Output the (x, y) coordinate of the center of the cell containing the given text.  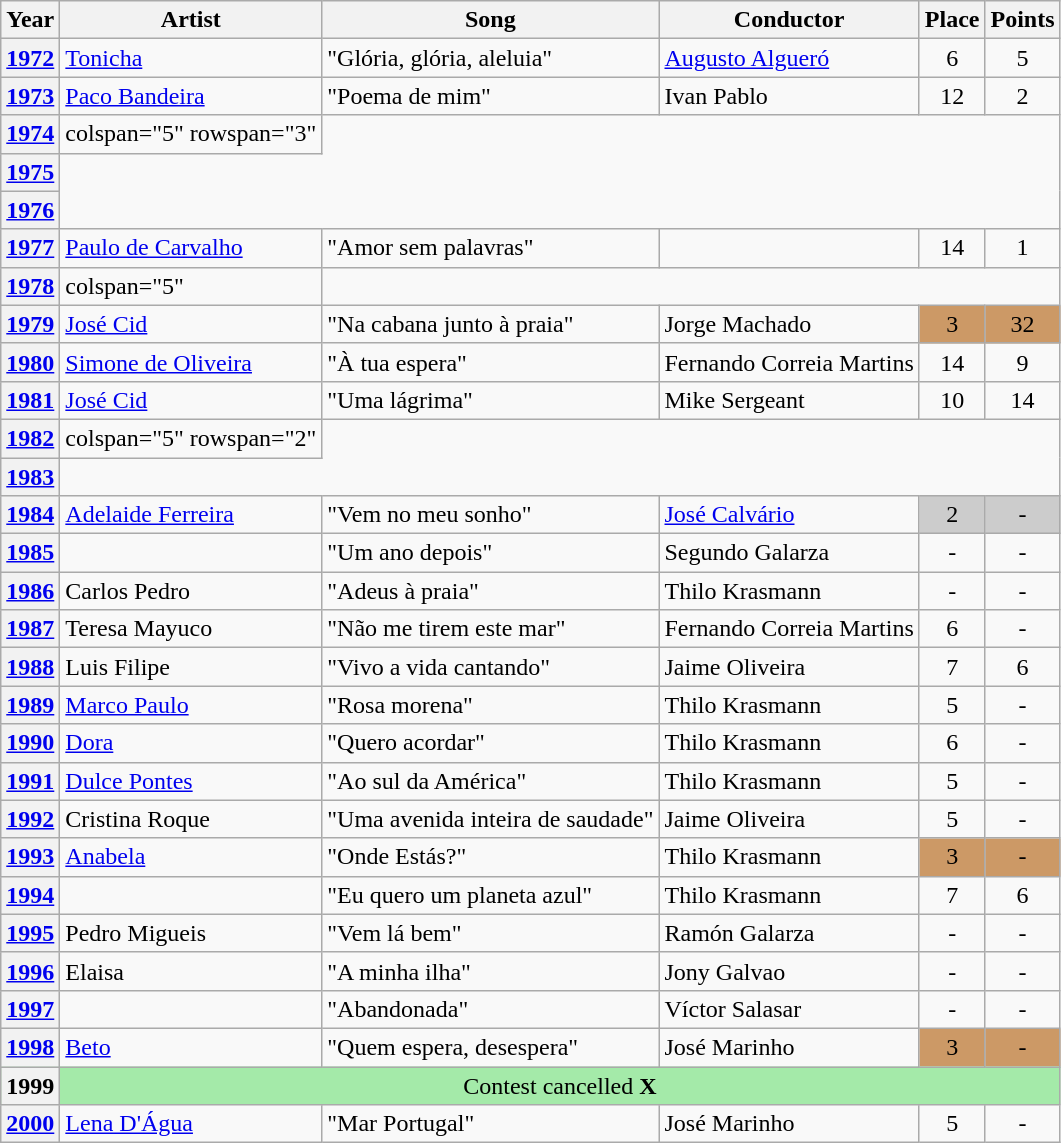
"Ao sul da América" (490, 781)
"Vivo a vida cantando" (490, 667)
1991 (30, 781)
1984 (30, 515)
"Mar Portugal" (490, 1124)
Elaisa (191, 971)
Simone de Oliveira (191, 362)
1998 (30, 1047)
Dulce Pontes (191, 781)
1997 (30, 1009)
Points (1022, 20)
"Uma lágrima" (490, 400)
1976 (30, 210)
Lena D'Água (191, 1124)
1975 (30, 172)
Teresa Mayuco (191, 629)
Beto (191, 1047)
12 (952, 96)
Anabela (191, 857)
Paulo de Carvalho (191, 248)
"Uma avenida inteira de saudade" (490, 819)
"À tua espera" (490, 362)
Artist (191, 20)
1988 (30, 667)
"Não me tirem este mar" (490, 629)
Song (490, 20)
1979 (30, 324)
"Vem no meu sonho" (490, 515)
"A minha ilha" (490, 971)
Augusto Algueró (789, 58)
"Vem lá bem" (490, 933)
1990 (30, 743)
1973 (30, 96)
Carlos Pedro (191, 591)
Víctor Salasar (789, 1009)
1995 (30, 933)
"Um ano depois" (490, 553)
1987 (30, 629)
Ivan Pablo (789, 96)
colspan="5" rowspan="3" (191, 134)
9 (1022, 362)
1996 (30, 971)
Paco Bandeira (191, 96)
Cristina Roque (191, 819)
1972 (30, 58)
colspan="5" (191, 286)
"Quem espera, desespera" (490, 1047)
"Eu quero um planeta azul" (490, 895)
Contest cancelled X (560, 1085)
1978 (30, 286)
Luis Filipe (191, 667)
"Quero acordar" (490, 743)
Pedro Migueis (191, 933)
Year (30, 20)
1986 (30, 591)
Conductor (789, 20)
"Rosa morena" (490, 705)
1 (1022, 248)
1974 (30, 134)
32 (1022, 324)
Marco Paulo (191, 705)
1994 (30, 895)
"Amor sem palavras" (490, 248)
"Poema de mim" (490, 96)
Segundo Galarza (789, 553)
Jorge Machado (789, 324)
"Adeus à praia" (490, 591)
1982 (30, 438)
colspan="5" rowspan="2" (191, 438)
José Calvário (789, 515)
Ramón Galarza (789, 933)
1992 (30, 819)
Place (952, 20)
1999 (30, 1085)
Tonicha (191, 58)
1980 (30, 362)
Mike Sergeant (789, 400)
2000 (30, 1124)
"Abandonada" (490, 1009)
10 (952, 400)
1981 (30, 400)
1985 (30, 553)
Dora (191, 743)
1993 (30, 857)
Jony Galvao (789, 971)
"Glória, glória, aleluia" (490, 58)
Adelaide Ferreira (191, 515)
1977 (30, 248)
1989 (30, 705)
"Onde Estás?" (490, 857)
1983 (30, 477)
"Na cabana junto à praia" (490, 324)
